Pinpoint the cell where the given text exists, returning its (X, Y) midpoint coordinate. 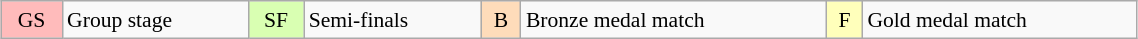
Semi-finals (393, 20)
SF (276, 20)
F (845, 20)
Bronze medal match (674, 20)
GS (32, 20)
Gold medal match (1000, 20)
B (501, 20)
Group stage (155, 20)
